Identify which cell holds the provided text, then report its (X, Y) central coordinate. 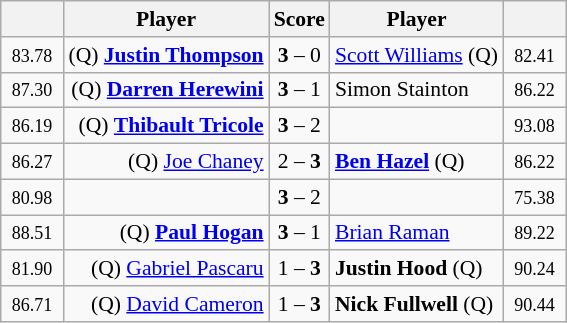
86.27 (32, 162)
88.51 (32, 233)
Scott Williams (Q) (416, 55)
2 – 3 (300, 162)
80.98 (32, 197)
82.41 (534, 55)
87.30 (32, 90)
(Q) Paul Hogan (166, 233)
(Q) Justin Thompson (166, 55)
81.90 (32, 269)
90.24 (534, 269)
Nick Fullwell (Q) (416, 304)
(Q) David Cameron (166, 304)
Brian Raman (416, 233)
Score (300, 19)
89.22 (534, 233)
Ben Hazel (Q) (416, 162)
(Q) Darren Herewini (166, 90)
Justin Hood (Q) (416, 269)
86.19 (32, 126)
86.71 (32, 304)
75.38 (534, 197)
3 – 0 (300, 55)
83.78 (32, 55)
90.44 (534, 304)
(Q) Joe Chaney (166, 162)
(Q) Gabriel Pascaru (166, 269)
Simon Stainton (416, 90)
(Q) Thibault Tricole (166, 126)
93.08 (534, 126)
